Provide the (x, y) coordinate of the cell's center where the given text is located.  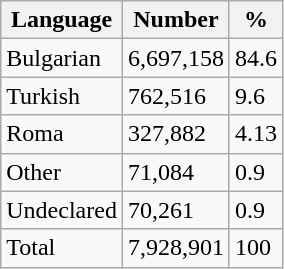
9.6 (256, 96)
6,697,158 (176, 58)
4.13 (256, 134)
7,928,901 (176, 248)
Number (176, 20)
327,882 (176, 134)
Roma (62, 134)
71,084 (176, 172)
Undeclared (62, 210)
100 (256, 248)
% (256, 20)
762,516 (176, 96)
70,261 (176, 210)
Other (62, 172)
Language (62, 20)
84.6 (256, 58)
Turkish (62, 96)
Bulgarian (62, 58)
Total (62, 248)
